Pinpoint the cell where the given text exists, returning its (x, y) midpoint coordinate. 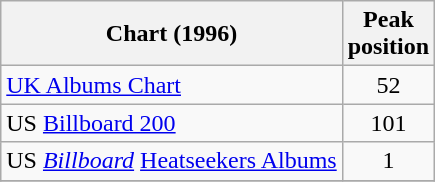
101 (388, 123)
UK Albums Chart (172, 85)
US Billboard Heatseekers Albums (172, 161)
Peakposition (388, 34)
US Billboard 200 (172, 123)
52 (388, 85)
Chart (1996) (172, 34)
1 (388, 161)
